Capture the cell that displays the provided text and extract its [X, Y] central coordinate. 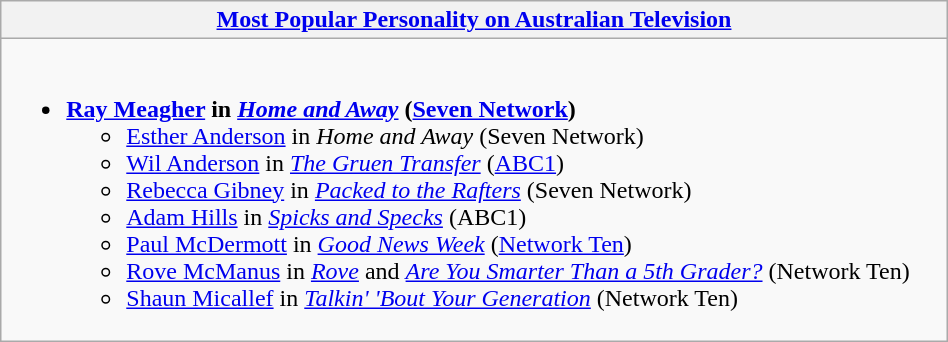
Most Popular Personality on Australian Television [474, 20]
